Determine the (X, Y) coordinate at the center of the cell enclosing the given text.  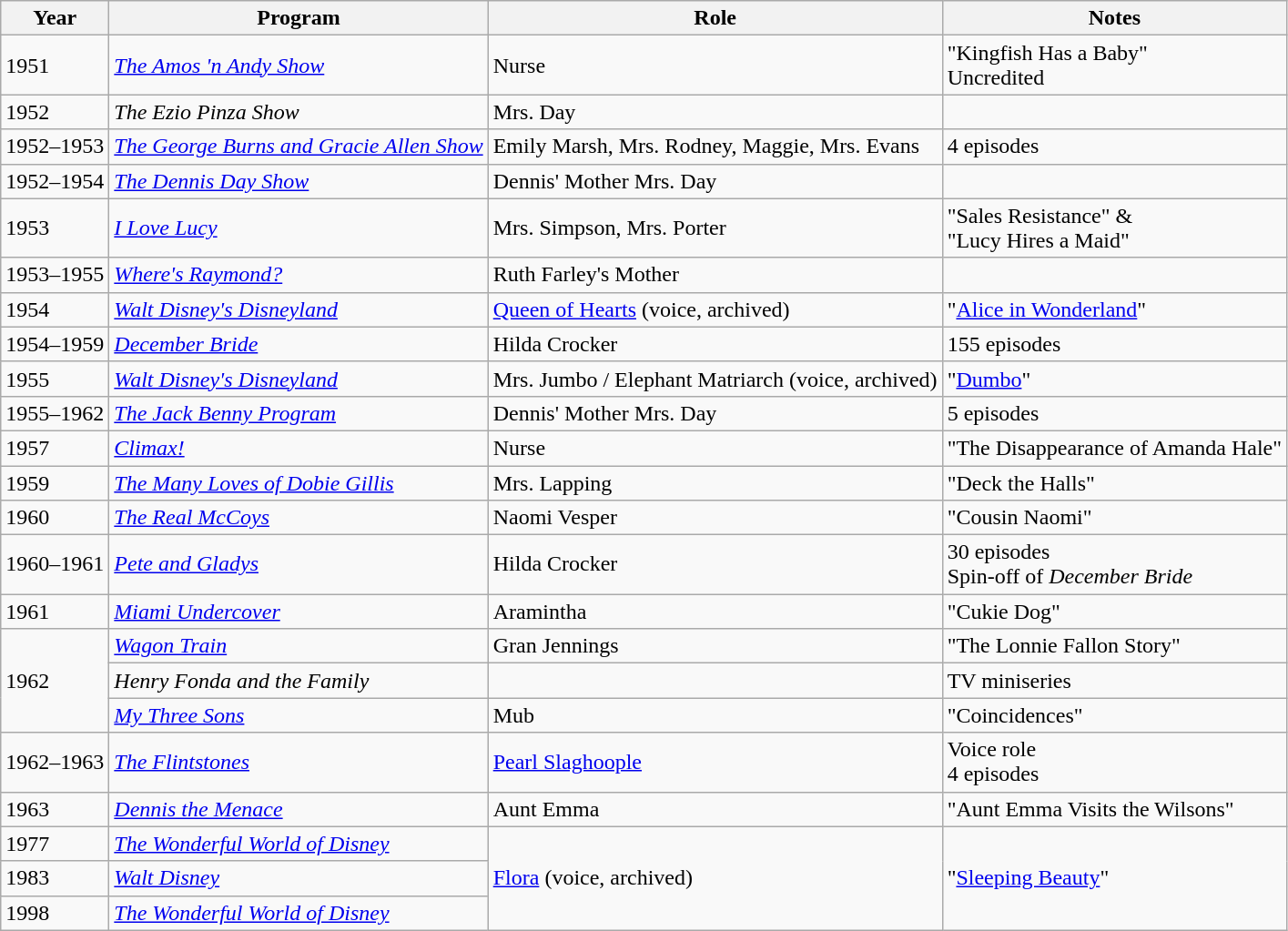
1963 (55, 809)
1955–1962 (55, 413)
TV miniseries (1114, 681)
Mrs. Jumbo / Elephant Matriarch (voice, archived) (715, 379)
Dennis the Menace (299, 809)
The Many Loves of Dobie Gillis (299, 483)
My Three Sons (299, 715)
1960–1961 (55, 564)
Gran Jennings (715, 646)
The Dennis Day Show (299, 181)
The Jack Benny Program (299, 413)
Flora (voice, archived) (715, 878)
Naomi Vesper (715, 518)
1952 (55, 112)
1998 (55, 913)
Wagon Train (299, 646)
1954 (55, 309)
The Amos 'n Andy Show (299, 66)
Miami Undercover (299, 612)
Walt Disney (299, 878)
Pearl Slaghoople (715, 763)
Program (299, 18)
"The Lonnie Fallon Story" (1114, 646)
1952–1953 (55, 147)
The Flintstones (299, 763)
1953–1955 (55, 275)
1960 (55, 518)
5 episodes (1114, 413)
"Sales Resistance" & "Lucy Hires a Maid" (1114, 228)
I Love Lucy (299, 228)
1962–1963 (55, 763)
Notes (1114, 18)
Emily Marsh, Mrs. Rodney, Maggie, Mrs. Evans (715, 147)
30 episodes Spin-off of December Bride (1114, 564)
155 episodes (1114, 344)
1983 (55, 878)
Ruth Farley's Mother (715, 275)
"Alice in Wonderland" (1114, 309)
Climax! (299, 448)
"Cukie Dog" (1114, 612)
"Deck the Halls" (1114, 483)
The George Burns and Gracie Allen Show (299, 147)
1962 (55, 681)
1957 (55, 448)
Aunt Emma (715, 809)
1959 (55, 483)
Mrs. Day (715, 112)
The Real McCoys (299, 518)
1961 (55, 612)
Mub (715, 715)
1977 (55, 844)
"Kingfish Has a Baby"Uncredited (1114, 66)
Queen of Hearts (voice, archived) (715, 309)
4 episodes (1114, 147)
Mrs. Lapping (715, 483)
"Aunt Emma Visits the Wilsons" (1114, 809)
Role (715, 18)
Year (55, 18)
Voice role4 episodes (1114, 763)
December Bride (299, 344)
"The Disappearance of Amanda Hale" (1114, 448)
"Coincidences" (1114, 715)
"Dumbo" (1114, 379)
1952–1954 (55, 181)
Where's Raymond? (299, 275)
Pete and Gladys (299, 564)
"Cousin Naomi" (1114, 518)
1951 (55, 66)
1954–1959 (55, 344)
Aramintha (715, 612)
1953 (55, 228)
The Ezio Pinza Show (299, 112)
Mrs. Simpson, Mrs. Porter (715, 228)
Henry Fonda and the Family (299, 681)
1955 (55, 379)
"Sleeping Beauty" (1114, 878)
